Find where the given text appears and provide that cell's center as [X, Y] coordinate. 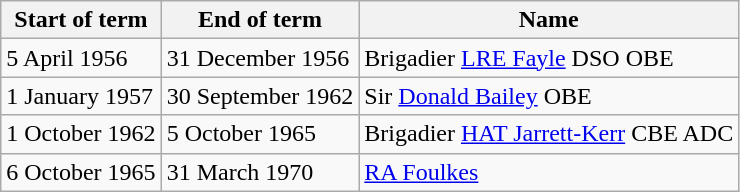
31 December 1956 [260, 58]
Name [549, 20]
1 October 1962 [81, 134]
Brigadier HAT Jarrett-Kerr CBE ADC [549, 134]
5 April 1956 [81, 58]
End of term [260, 20]
5 October 1965 [260, 134]
31 March 1970 [260, 172]
Brigadier LRE Fayle DSO OBE [549, 58]
1 January 1957 [81, 96]
RA Foulkes [549, 172]
Sir Donald Bailey OBE [549, 96]
Start of term [81, 20]
30 September 1962 [260, 96]
6 October 1965 [81, 172]
